Locate the cell with the specified text and output its [x, y] center coordinate. 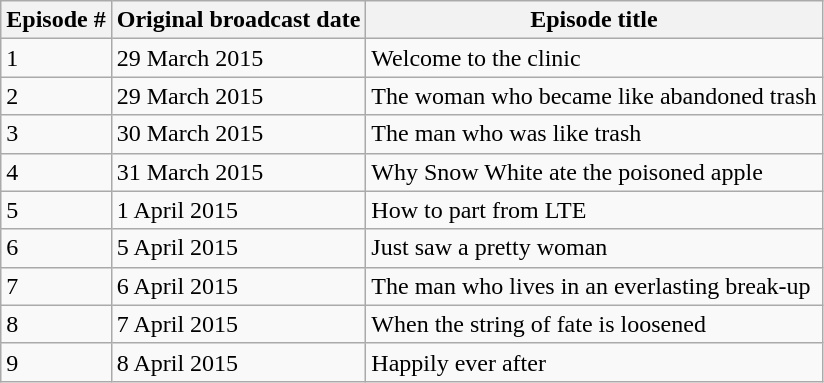
8 April 2015 [238, 362]
5 April 2015 [238, 248]
Original broadcast date [238, 20]
9 [56, 362]
1 [56, 58]
Happily ever after [594, 362]
6 [56, 248]
Just saw a pretty woman [594, 248]
30 March 2015 [238, 134]
The man who was like trash [594, 134]
Episode title [594, 20]
When the string of fate is loosened [594, 324]
2 [56, 96]
7 April 2015 [238, 324]
4 [56, 172]
The man who lives in an everlasting break-up [594, 286]
Why Snow White ate the poisoned apple [594, 172]
How to part from LTE [594, 210]
Episode # [56, 20]
The woman who became like abandoned trash [594, 96]
5 [56, 210]
6 April 2015 [238, 286]
1 April 2015 [238, 210]
Welcome to the clinic [594, 58]
8 [56, 324]
3 [56, 134]
31 March 2015 [238, 172]
7 [56, 286]
